Extract the (x, y) coordinate from the center of the cell holding the provided text.  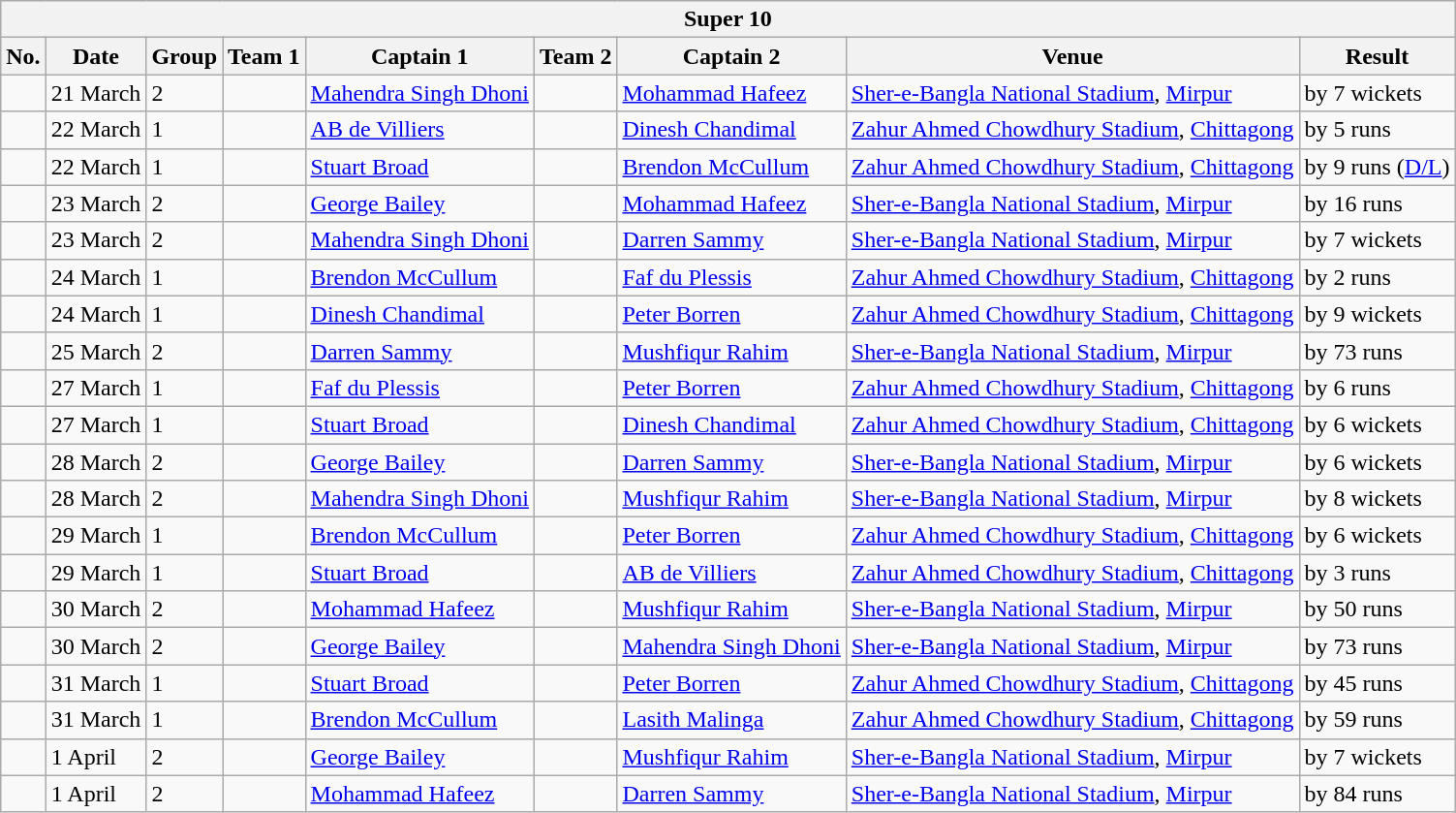
by 5 runs (1378, 130)
by 8 wickets (1378, 499)
by 2 runs (1378, 277)
by 9 wickets (1378, 314)
Captain 2 (731, 56)
Group (184, 56)
Date (96, 56)
Team 1 (264, 56)
21 March (96, 93)
by 84 runs (1378, 794)
Team 2 (575, 56)
by 6 runs (1378, 388)
No. (23, 56)
by 3 runs (1378, 573)
25 March (96, 351)
Venue (1072, 56)
by 9 runs (D/L) (1378, 167)
by 59 runs (1378, 720)
Lasith Malinga (731, 720)
Result (1378, 56)
Super 10 (728, 19)
by 50 runs (1378, 610)
by 45 runs (1378, 683)
by 16 runs (1378, 203)
Captain 1 (419, 56)
